Detect which cell encompasses the target text, then output its (X, Y) center coordinate. 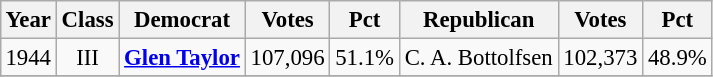
Year (28, 20)
102,373 (600, 57)
48.9% (678, 57)
51.1% (364, 57)
Class (88, 20)
107,096 (288, 57)
C. A. Bottolfsen (478, 57)
Democrat (182, 20)
Glen Taylor (182, 57)
III (88, 57)
Republican (478, 20)
1944 (28, 57)
